Pinpoint the cell where the given text exists, returning its (x, y) midpoint coordinate. 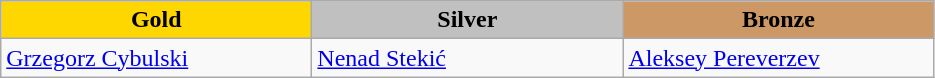
Nenad Stekić (468, 58)
Aleksey Pereverzev (778, 58)
Bronze (778, 20)
Gold (156, 20)
Grzegorz Cybulski (156, 58)
Silver (468, 20)
